Locate the cell with the specified text and output its [x, y] center coordinate. 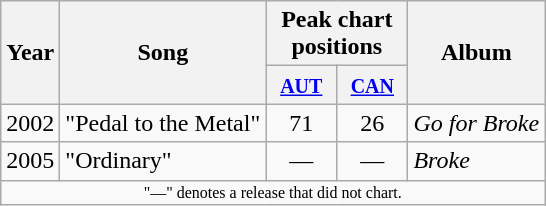
2002 [30, 123]
"Pedal to the Metal" [163, 123]
AUT [302, 85]
2005 [30, 161]
71 [302, 123]
Album [476, 52]
CAN [372, 85]
Peak chart positions [337, 34]
Song [163, 52]
"Ordinary" [163, 161]
Broke [476, 161]
Year [30, 52]
"—" denotes a release that did not chart. [273, 192]
26 [372, 123]
Go for Broke [476, 123]
